Scan for the cell matching the given text and deliver its (X, Y) coordinate at center. 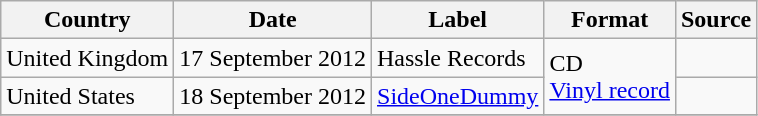
Hassle Records (458, 58)
United States (88, 96)
CDVinyl record (610, 77)
Format (610, 20)
Label (458, 20)
SideOneDummy (458, 96)
18 September 2012 (273, 96)
Source (716, 20)
United Kingdom (88, 58)
Date (273, 20)
Country (88, 20)
17 September 2012 (273, 58)
